From the cell containing the given text, extract its center point as [X, Y] coordinate. 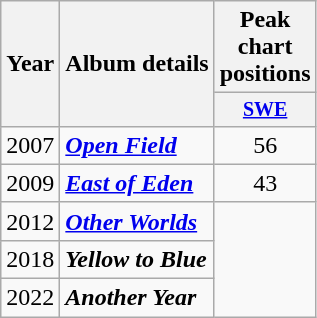
East of Eden [137, 183]
56 [265, 145]
2012 [30, 221]
Open Field [137, 145]
2018 [30, 259]
43 [265, 183]
Other Worlds [137, 221]
Album details [137, 64]
Year [30, 64]
Yellow to Blue [137, 259]
Another Year [137, 298]
2022 [30, 298]
2007 [30, 145]
SWE [265, 110]
Peak chart positions [265, 47]
2009 [30, 183]
